Determine the (x, y) coordinate at the center of the cell enclosing the given text.  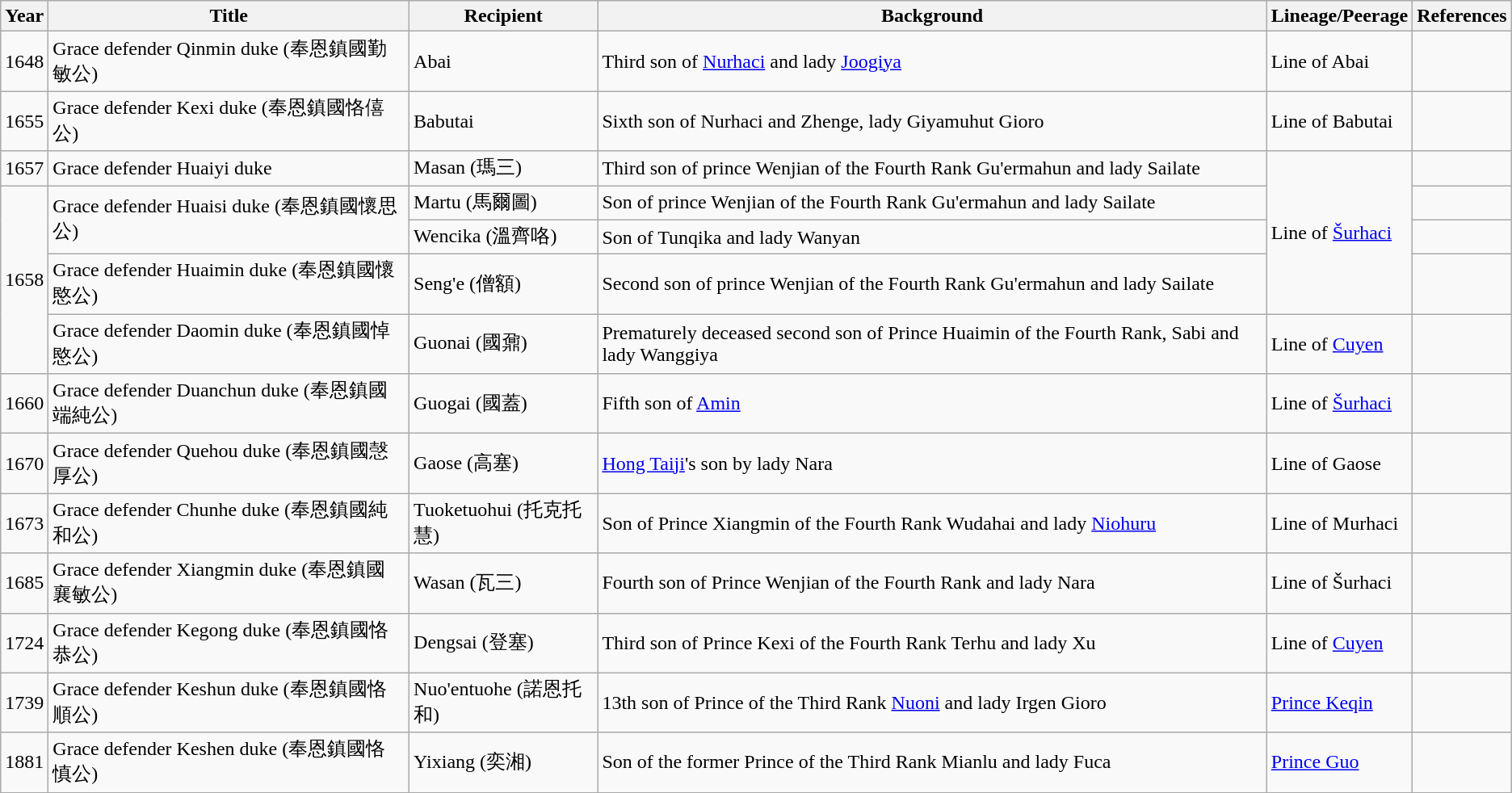
Sixth son of Nurhaci and Zhenge, lady Giyamuhut Gioro (932, 121)
Tuoketuohui (托克托慧) (504, 523)
Grace defender Daomin duke (奉恩鎮國悼愍公) (229, 344)
13th son of Prince of the Third Rank Nuoni and lady Irgen Gioro (932, 703)
Hong Taiji's son by lady Nara (932, 464)
Grace defender Xiangmin duke (奉恩鎮國襄敏公) (229, 583)
Yixiang (奕湘) (504, 762)
Grace defender Keshen duke (奉恩鎮國恪慎公) (229, 762)
Third son of Nurhaci and lady Joogiya (932, 61)
Recipient (504, 16)
Prematurely deceased second son of Prince Huaimin of the Fourth Rank, Sabi and lady Wanggiya (932, 344)
Background (932, 16)
Son of prince Wenjian of the Fourth Rank Gu'ermahun and lady Sailate (932, 203)
1655 (24, 121)
Fifth son of Amin (932, 404)
Grace defender Kegong duke (奉恩鎮國恪恭公) (229, 643)
1685 (24, 583)
Prince Keqin (1339, 703)
Grace defender Duanchun duke (奉恩鎮國端純公) (229, 404)
Wasan (瓦三) (504, 583)
Son of the former Prince of the Third Rank Mianlu and lady Fuca (932, 762)
Guonai (國鼐) (504, 344)
Line of Murhaci (1339, 523)
1724 (24, 643)
1881 (24, 762)
Grace defender Quehou duke (奉恩鎮國愨厚公) (229, 464)
Line of Babutai (1339, 121)
1670 (24, 464)
Son of Prince Xiangmin of the Fourth Rank Wudahai and lady Niohuru (932, 523)
Gaose (高塞) (504, 464)
Grace defender Keshun duke (奉恩鎮國恪順公) (229, 703)
Babutai (504, 121)
Grace defender Huaisi duke (奉恩鎮國懷思公) (229, 220)
Grace defender Huaimin duke (奉恩鎮國懷愍公) (229, 284)
Abai (504, 61)
Lineage/Peerage (1339, 16)
Line of Abai (1339, 61)
Guogai (國蓋) (504, 404)
Wencika (溫齊咯) (504, 237)
Grace defender Qinmin duke (奉恩鎮國勤敏公) (229, 61)
Fourth son of Prince Wenjian of the Fourth Rank and lady Nara (932, 583)
Prince Guo (1339, 762)
Nuo'entuohe (諾恩托和) (504, 703)
Line of Gaose (1339, 464)
References (1462, 16)
Title (229, 16)
1648 (24, 61)
1657 (24, 168)
Dengsai (登塞) (504, 643)
1660 (24, 404)
Grace defender Kexi duke (奉恩鎮國恪僖公) (229, 121)
Grace defender Chunhe duke (奉恩鎮國純和公) (229, 523)
1658 (24, 279)
Martu (馬爾圖) (504, 203)
Seng'e (僧額) (504, 284)
Masan (瑪三) (504, 168)
Second son of prince Wenjian of the Fourth Rank Gu'ermahun and lady Sailate (932, 284)
Grace defender Huaiyi duke (229, 168)
Year (24, 16)
Third son of prince Wenjian of the Fourth Rank Gu'ermahun and lady Sailate (932, 168)
1739 (24, 703)
Third son of Prince Kexi of the Fourth Rank Terhu and lady Xu (932, 643)
1673 (24, 523)
Son of Tunqika and lady Wanyan (932, 237)
